Extract the [X, Y] coordinate from the center of the cell holding the provided text.  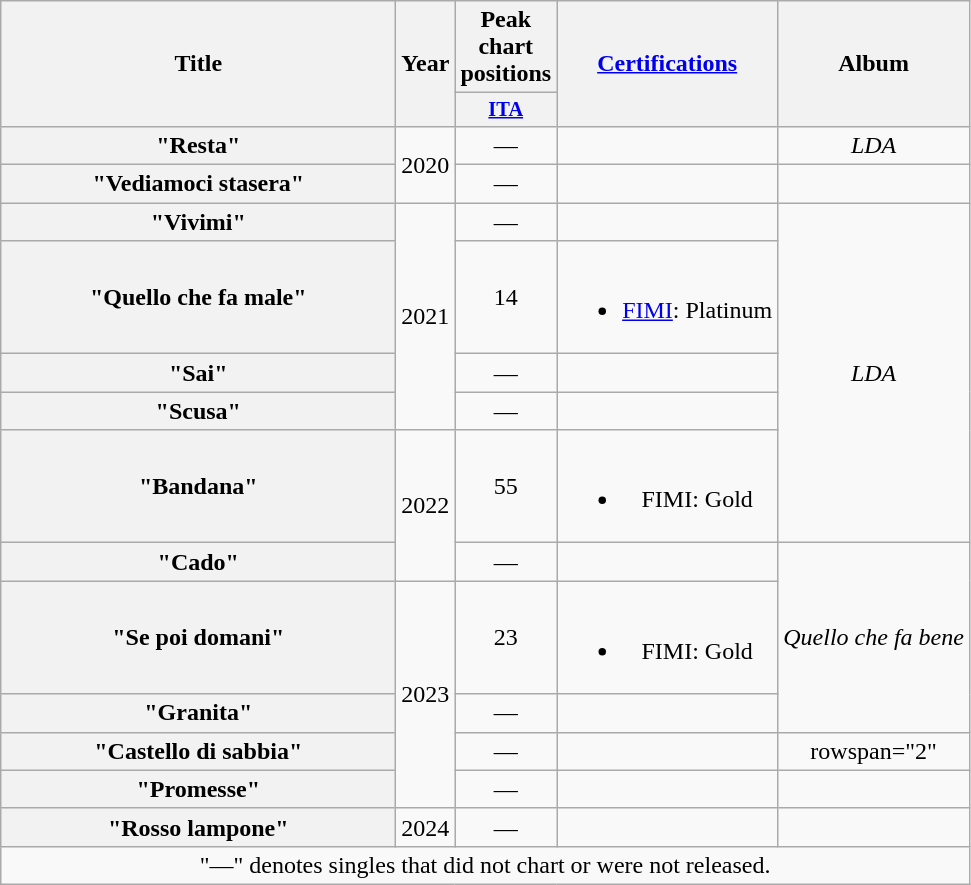
Quello che fa bene [874, 638]
2024 [426, 827]
"Promesse" [198, 789]
2021 [426, 316]
"Vediamoci stasera" [198, 184]
14 [506, 298]
Year [426, 64]
"Vivimi" [198, 222]
"Cado" [198, 562]
55 [506, 486]
rowspan="2" [874, 751]
"Granita" [198, 713]
Certifications [668, 64]
ITA [506, 110]
"Rosso lampone" [198, 827]
23 [506, 638]
"—" denotes singles that did not chart or were not released. [486, 865]
Peak chart positions [506, 47]
2023 [426, 694]
"Bandana" [198, 486]
Album [874, 64]
2020 [426, 164]
"Se poi domani" [198, 638]
"Quello che fa male" [198, 298]
"Sai" [198, 373]
FIMI: Platinum [668, 298]
Title [198, 64]
"Scusa" [198, 411]
"Resta" [198, 145]
2022 [426, 506]
"Castello di sabbia" [198, 751]
